From the cell containing the given text, extract its center point as (X, Y) coordinate. 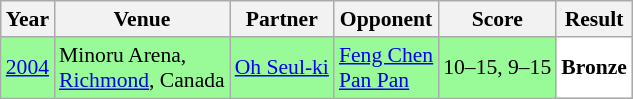
10–15, 9–15 (497, 68)
Minoru Arena,Richmond, Canada (142, 68)
Result (594, 19)
Bronze (594, 68)
Venue (142, 19)
Oh Seul-ki (282, 68)
Partner (282, 19)
Feng Chen Pan Pan (386, 68)
Year (28, 19)
Score (497, 19)
Opponent (386, 19)
2004 (28, 68)
